Scan for the cell matching the given text and deliver its (X, Y) coordinate at center. 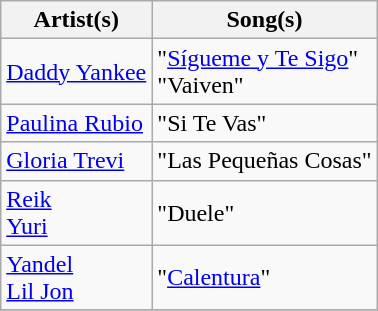
YandelLil Jon (76, 278)
"Si Te Vas" (264, 123)
Paulina Rubio (76, 123)
"Las Pequeñas Cosas" (264, 161)
Song(s) (264, 20)
"Duele" (264, 212)
Daddy Yankee (76, 72)
ReikYuri (76, 212)
Gloria Trevi (76, 161)
Artist(s) (76, 20)
"Calentura" (264, 278)
"Sígueme y Te Sigo""Vaiven" (264, 72)
